Locate the cell with the specified text and output its [x, y] center coordinate. 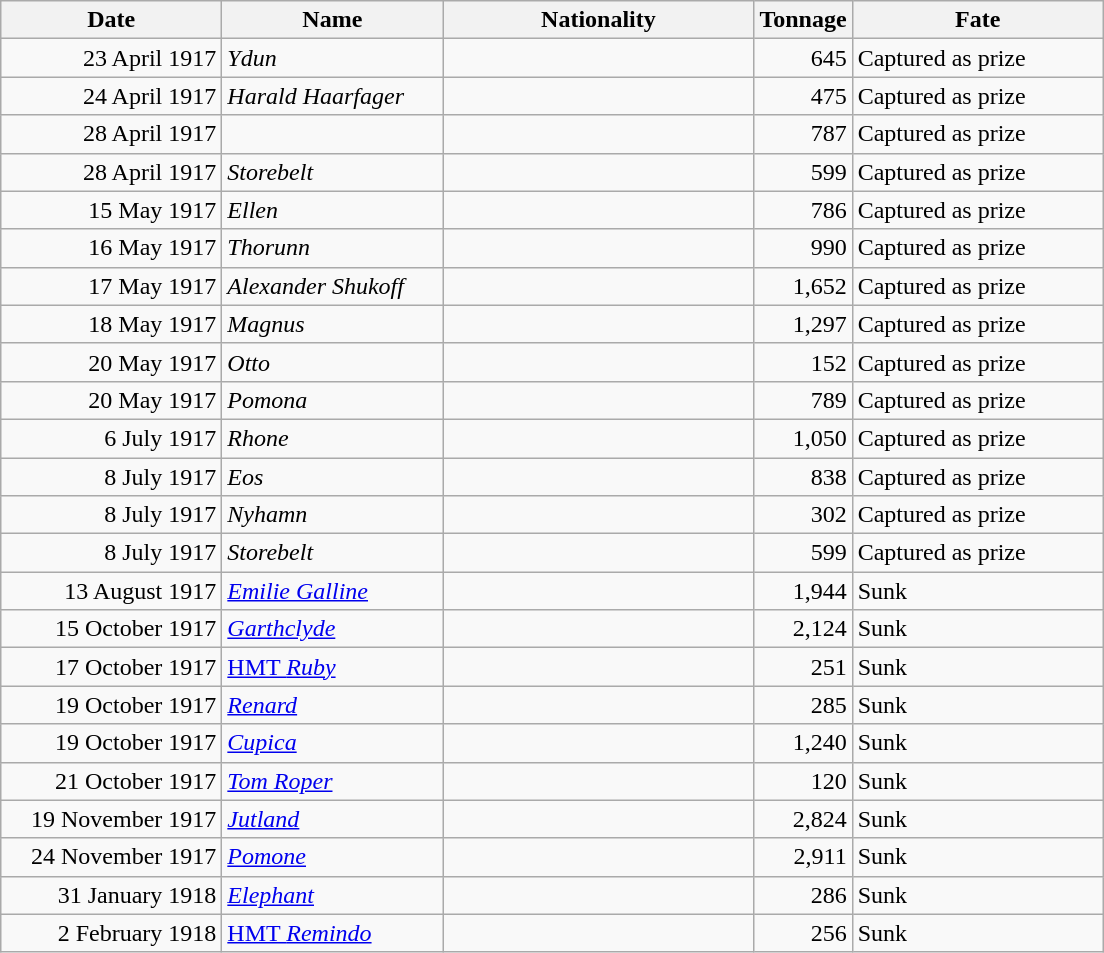
Ellen [332, 210]
6 July 1917 [112, 438]
256 [803, 933]
15 October 1917 [112, 629]
251 [803, 667]
Otto [332, 362]
1,240 [803, 743]
Date [112, 20]
Garthclyde [332, 629]
Pomona [332, 400]
152 [803, 362]
2,911 [803, 857]
Rhone [332, 438]
Cupica [332, 743]
19 November 1917 [112, 819]
285 [803, 705]
HMT Remindo [332, 933]
789 [803, 400]
1,944 [803, 591]
990 [803, 248]
2 February 1918 [112, 933]
Nationality [598, 20]
838 [803, 477]
1,050 [803, 438]
16 May 1917 [112, 248]
Name [332, 20]
645 [803, 58]
13 August 1917 [112, 591]
Ydun [332, 58]
24 April 1917 [112, 96]
Thorunn [332, 248]
HMT Ruby [332, 667]
31 January 1918 [112, 895]
18 May 1917 [112, 324]
302 [803, 515]
120 [803, 781]
21 October 1917 [112, 781]
Alexander Shukoff [332, 286]
286 [803, 895]
Renard [332, 705]
1,652 [803, 286]
2,124 [803, 629]
15 May 1917 [112, 210]
Nyhamn [332, 515]
787 [803, 134]
786 [803, 210]
Jutland [332, 819]
Magnus [332, 324]
24 November 1917 [112, 857]
Eos [332, 477]
Tonnage [803, 20]
23 April 1917 [112, 58]
17 May 1917 [112, 286]
17 October 1917 [112, 667]
Emilie Galline [332, 591]
1,297 [803, 324]
Harald Haarfager [332, 96]
Elephant [332, 895]
Tom Roper [332, 781]
Fate [978, 20]
475 [803, 96]
2,824 [803, 819]
Pomone [332, 857]
